Extract the [x, y] coordinate from the center of the cell holding the provided text.  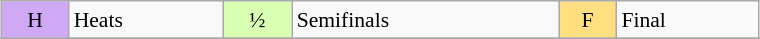
H [36, 20]
Heats [146, 20]
Semifinals [426, 20]
½ [258, 20]
Final [687, 20]
F [588, 20]
